Capture the cell that displays the provided text and extract its (X, Y) central coordinate. 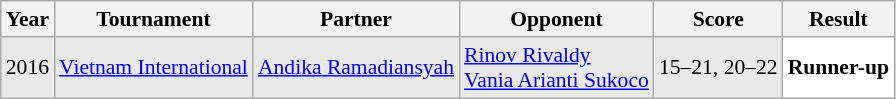
2016 (28, 68)
Vietnam International (154, 68)
Andika Ramadiansyah (356, 68)
Tournament (154, 19)
Result (838, 19)
Year (28, 19)
Score (718, 19)
Opponent (556, 19)
Runner-up (838, 68)
Rinov Rivaldy Vania Arianti Sukoco (556, 68)
Partner (356, 19)
15–21, 20–22 (718, 68)
